Scan for the cell matching the given text and deliver its [X, Y] coordinate at center. 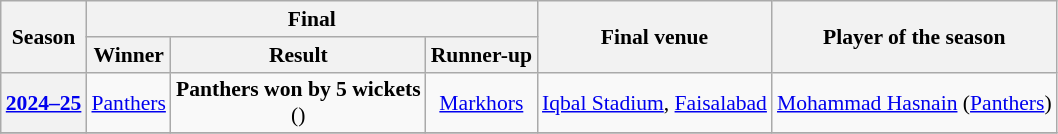
Final venue [654, 36]
2024–25 [44, 102]
Mohammad Hasnain (Panthers) [914, 102]
Player of the season [914, 36]
Iqbal Stadium, Faisalabad [654, 102]
Final [312, 19]
Panthers won by 5 wickets() [298, 102]
Season [44, 36]
Result [298, 55]
Markhors [482, 102]
Runner-up [482, 55]
Panthers [128, 102]
Winner [128, 55]
